Pinpoint the cell where the given text exists, returning its (x, y) midpoint coordinate. 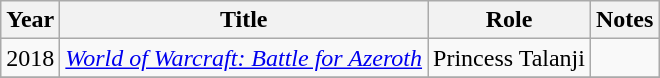
Notes (624, 20)
Year (30, 20)
Princess Talanji (510, 58)
Title (244, 20)
World of Warcraft: Battle for Azeroth (244, 58)
2018 (30, 58)
Role (510, 20)
